Detect which cell encompasses the target text, then output its (x, y) center coordinate. 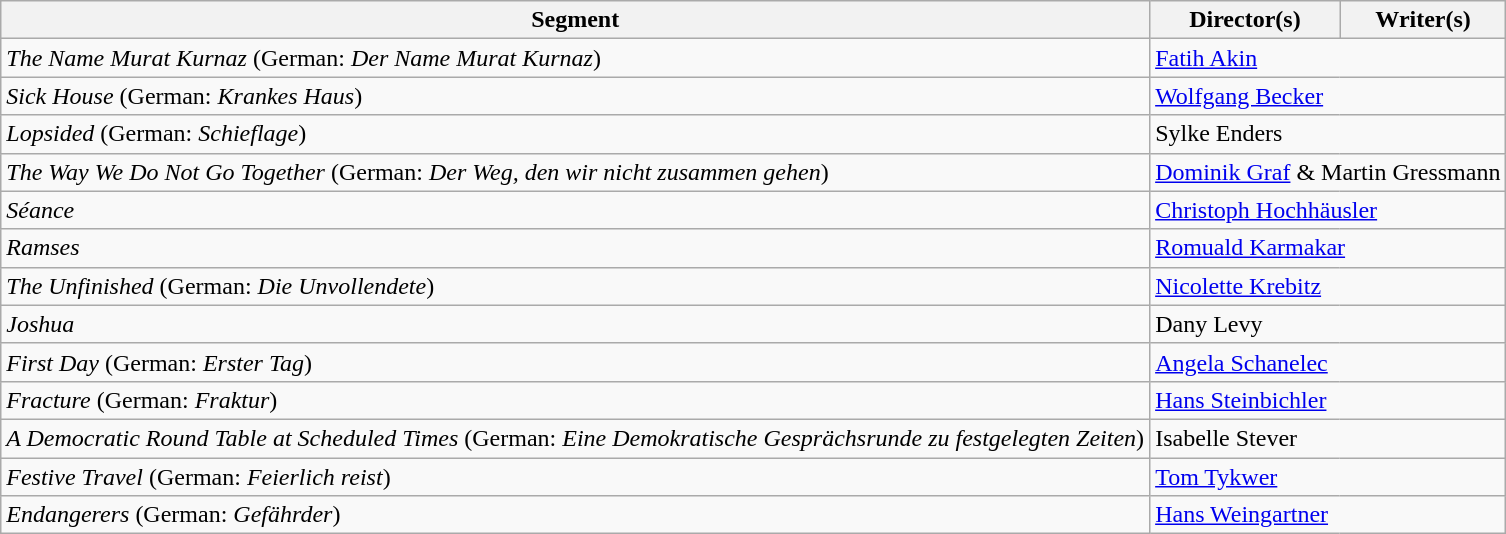
Segment (576, 20)
Ramses (576, 248)
Christoph Hochhäusler (1328, 210)
Endangerers (German: Gefährder) (576, 515)
Hans Weingartner (1328, 515)
Lopsided (German: Schieflage) (576, 134)
Angela Schanelec (1328, 362)
Dany Levy (1328, 324)
First Day (German: Erster Tag) (576, 362)
Nicolette Krebitz (1328, 286)
The Unfinished (German: Die Unvollendete) (576, 286)
Fracture (German: Fraktur) (576, 400)
Romuald Karmakar (1328, 248)
Tom Tykwer (1328, 477)
Festive Travel (German: Feierlich reist) (576, 477)
Séance (576, 210)
Dominik Graf & Martin Gressmann (1328, 172)
Sylke Enders (1328, 134)
Joshua (576, 324)
Fatih Akin (1328, 58)
The Way We Do Not Go Together (German: Der Weg, den wir nicht zusammen gehen) (576, 172)
Wolfgang Becker (1328, 96)
Sick House (German: Krankes Haus) (576, 96)
Writer(s) (1423, 20)
The Name Murat Kurnaz (German: Der Name Murat Kurnaz) (576, 58)
Hans Steinbichler (1328, 400)
A Democratic Round Table at Scheduled Times (German: Eine Demokratische Gesprächsrunde zu festgelegten Zeiten) (576, 438)
Director(s) (1246, 20)
Isabelle Stever (1328, 438)
